Return [X, Y] of the center of cell containing provided text 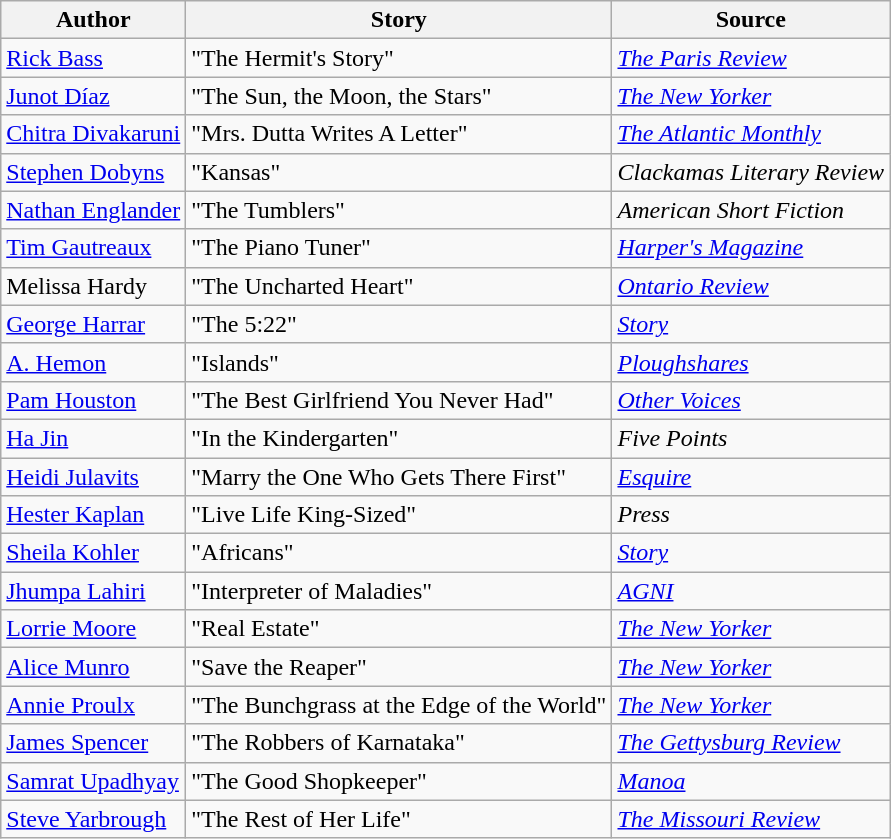
"The Sun, the Moon, the Stars" [399, 96]
"Live Life King-Sized" [399, 515]
"Islands" [399, 362]
"Save the Reaper" [399, 667]
"Mrs. Dutta Writes A Letter" [399, 134]
Nathan Englander [94, 210]
American Short Fiction [751, 210]
Junot Díaz [94, 96]
Hester Kaplan [94, 515]
Esquire [751, 477]
The Gettysburg Review [751, 743]
George Harrar [94, 324]
AGNI [751, 591]
"The Robbers of Karnataka" [399, 743]
Alice Munro [94, 667]
The Atlantic Monthly [751, 134]
"The Uncharted Heart" [399, 286]
"The Good Shopkeeper" [399, 781]
Press [751, 515]
Five Points [751, 438]
Ploughshares [751, 362]
Manoa [751, 781]
Other Voices [751, 400]
Ontario Review [751, 286]
"The Piano Tuner" [399, 248]
"The Hermit's Story" [399, 58]
Steve Yarbrough [94, 819]
Stephen Dobyns [94, 172]
The Paris Review [751, 58]
"Kansas" [399, 172]
"The Bunchgrass at the Edge of the World" [399, 705]
James Spencer [94, 743]
"Interpreter of Maladies" [399, 591]
Annie Proulx [94, 705]
Clackamas Literary Review [751, 172]
Lorrie Moore [94, 629]
Melissa Hardy [94, 286]
Source [751, 20]
"Africans" [399, 553]
Tim Gautreaux [94, 248]
Samrat Upadhyay [94, 781]
Author [94, 20]
A. Hemon [94, 362]
Chitra Divakaruni [94, 134]
"The Best Girlfriend You Never Had" [399, 400]
Heidi Julavits [94, 477]
Ha Jin [94, 438]
"The Rest of Her Life" [399, 819]
Harper's Magazine [751, 248]
"Real Estate" [399, 629]
Sheila Kohler [94, 553]
Pam Houston [94, 400]
"Marry the One Who Gets There First" [399, 477]
"The 5:22" [399, 324]
"The Tumblers" [399, 210]
Jhumpa Lahiri [94, 591]
"In the Kindergarten" [399, 438]
Rick Bass [94, 58]
The Missouri Review [751, 819]
